Return the [X, Y] coordinate for the center point of the cell that contains the specified text.  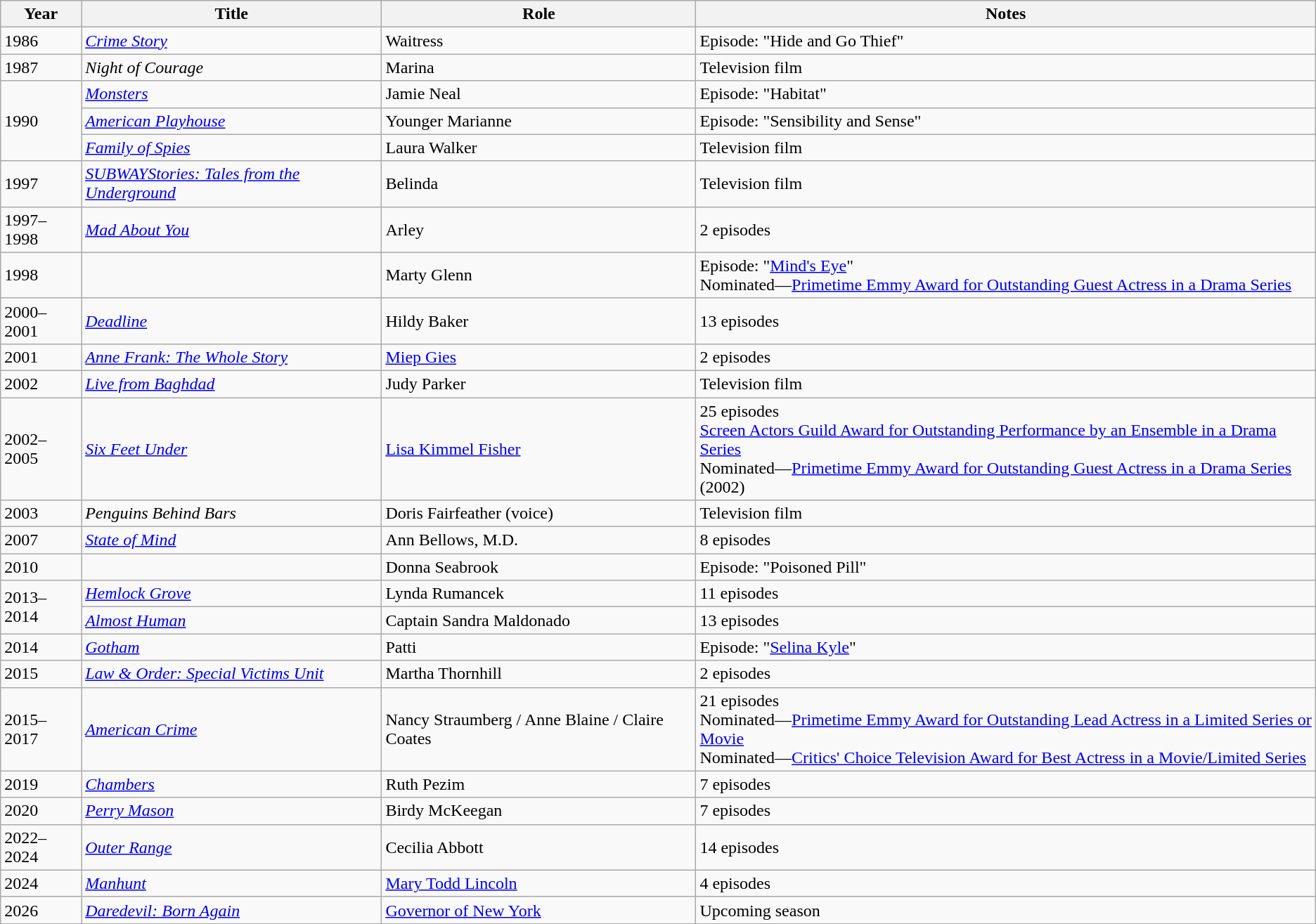
2002 [41, 384]
8 episodes [1005, 540]
2001 [41, 357]
2002–2005 [41, 449]
Donna Seabrook [538, 567]
Penguins Behind Bars [232, 514]
SUBWAYStories: Tales from the Underground [232, 184]
Episode: "Sensibility and Sense" [1005, 121]
Patti [538, 647]
1997 [41, 184]
Governor of New York [538, 910]
Gotham [232, 647]
Hemlock Grove [232, 594]
Family of Spies [232, 148]
1997–1998 [41, 229]
Episode: "Poisoned Pill" [1005, 567]
Marty Glenn [538, 275]
Anne Frank: The Whole Story [232, 357]
Daredevil: Born Again [232, 910]
Ruth Pezim [538, 784]
Episode: "Habitat" [1005, 94]
2003 [41, 514]
Miep Gies [538, 357]
1986 [41, 41]
Outer Range [232, 847]
State of Mind [232, 540]
Nancy Straumberg / Anne Blaine / Claire Coates [538, 729]
Upcoming season [1005, 910]
Jamie Neal [538, 94]
Law & Order: Special Victims Unit [232, 674]
Belinda [538, 184]
1990 [41, 121]
American Crime [232, 729]
Lisa Kimmel Fisher [538, 449]
Almost Human [232, 620]
Notes [1005, 14]
Arley [538, 229]
Crime Story [232, 41]
Martha Thornhill [538, 674]
Role [538, 14]
Mad About You [232, 229]
Younger Marianne [538, 121]
Cecilia Abbott [538, 847]
Chambers [232, 784]
American Playhouse [232, 121]
1987 [41, 67]
Waitress [538, 41]
Manhunt [232, 883]
Mary Todd Lincoln [538, 883]
Hildy Baker [538, 320]
Laura Walker [538, 148]
2015 [41, 674]
2000–2001 [41, 320]
Episode: "Selina Kyle" [1005, 647]
2007 [41, 540]
Year [41, 14]
Night of Courage [232, 67]
2022–2024 [41, 847]
14 episodes [1005, 847]
Judy Parker [538, 384]
Marina [538, 67]
Episode: "Mind's Eye"Nominated—Primetime Emmy Award for Outstanding Guest Actress in a Drama Series [1005, 275]
Six Feet Under [232, 449]
2026 [41, 910]
Live from Baghdad [232, 384]
Deadline [232, 320]
Lynda Rumancek [538, 594]
2014 [41, 647]
Episode: "Hide and Go Thief" [1005, 41]
Ann Bellows, M.D. [538, 540]
2015–2017 [41, 729]
4 episodes [1005, 883]
2024 [41, 883]
Perry Mason [232, 811]
2019 [41, 784]
Monsters [232, 94]
Title [232, 14]
Captain Sandra Maldonado [538, 620]
Birdy McKeegan [538, 811]
2013–2014 [41, 607]
Doris Fairfeather (voice) [538, 514]
2020 [41, 811]
1998 [41, 275]
11 episodes [1005, 594]
2010 [41, 567]
